Find where the given text appears and provide that cell's center as [X, Y] coordinate. 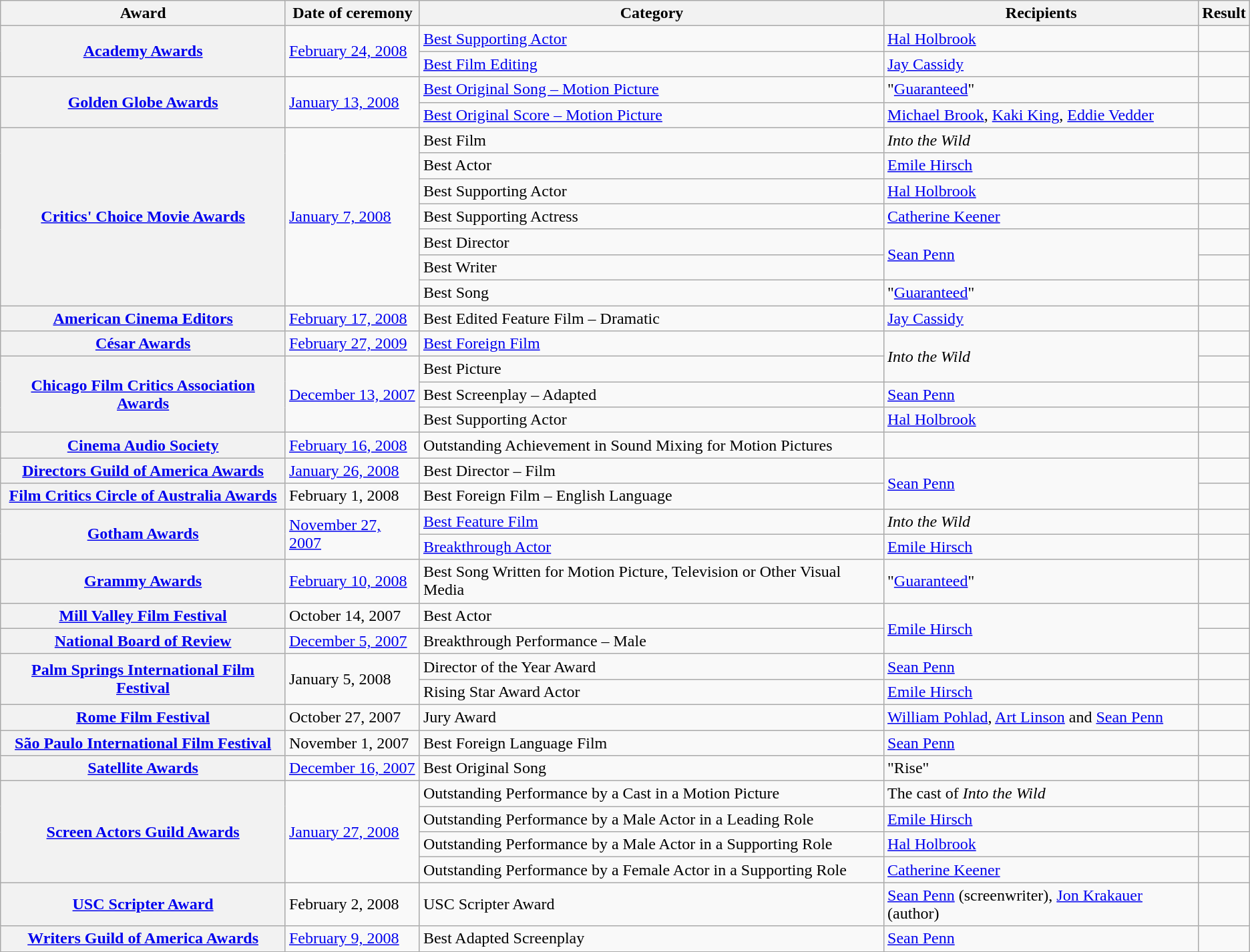
Breakthrough Actor [652, 547]
Best Foreign Language Film [652, 743]
January 7, 2008 [353, 216]
Best Original Song [652, 768]
Academy Awards [143, 51]
Cinema Audio Society [143, 445]
Best Screenplay – Adapted [652, 395]
December 5, 2007 [353, 641]
Award [143, 13]
Golden Globe Awards [143, 102]
"Rise" [1042, 768]
American Cinema Editors [143, 318]
Best Original Score – Motion Picture [652, 115]
Best Supporting Actress [652, 216]
Best Song [652, 292]
Best Adapted Screenplay [652, 939]
November 27, 2007 [353, 534]
Best Feature Film [652, 521]
Best Director – Film [652, 471]
Director of the Year Award [652, 666]
Best Film Editing [652, 64]
Writers Guild of America Awards [143, 939]
Critics' Choice Movie Awards [143, 216]
Jury Award [652, 717]
Breakthrough Performance – Male [652, 641]
Mill Valley Film Festival [143, 616]
February 10, 2008 [353, 581]
Sean Penn (screenwriter), Jon Krakauer (author) [1042, 904]
October 27, 2007 [353, 717]
Outstanding Performance by a Male Actor in a Supporting Role [652, 845]
February 17, 2008 [353, 318]
October 14, 2007 [353, 616]
National Board of Review [143, 641]
The cast of Into the Wild [1042, 794]
December 16, 2007 [353, 768]
Best Writer [652, 267]
February 16, 2008 [353, 445]
January 26, 2008 [353, 471]
Result [1224, 13]
Outstanding Performance by a Male Actor in a Leading Role [652, 819]
Best Film [652, 140]
Best Edited Feature Film – Dramatic [652, 318]
Directors Guild of America Awards [143, 471]
December 13, 2007 [353, 395]
January 27, 2008 [353, 832]
Satellite Awards [143, 768]
January 5, 2008 [353, 679]
February 9, 2008 [353, 939]
Gotham Awards [143, 534]
William Pohlad, Art Linson and Sean Penn [1042, 717]
Outstanding Achievement in Sound Mixing for Motion Pictures [652, 445]
São Paulo International Film Festival [143, 743]
Michael Brook, Kaki King, Eddie Vedder [1042, 115]
February 24, 2008 [353, 51]
Outstanding Performance by a Female Actor in a Supporting Role [652, 870]
February 27, 2009 [353, 344]
February 2, 2008 [353, 904]
Grammy Awards [143, 581]
November 1, 2007 [353, 743]
Recipients [1042, 13]
Film Critics Circle of Australia Awards [143, 496]
Best Foreign Film – English Language [652, 496]
Screen Actors Guild Awards [143, 832]
Best Original Song – Motion Picture [652, 89]
César Awards [143, 344]
Date of ceremony [353, 13]
January 13, 2008 [353, 102]
Best Foreign Film [652, 344]
Outstanding Performance by a Cast in a Motion Picture [652, 794]
Best Picture [652, 369]
Category [652, 13]
Rising Star Award Actor [652, 692]
Chicago Film Critics Association Awards [143, 395]
Best Director [652, 242]
Best Song Written for Motion Picture, Television or Other Visual Media [652, 581]
February 1, 2008 [353, 496]
Palm Springs International Film Festival [143, 679]
Rome Film Festival [143, 717]
